Determine the (x, y) coordinate at the center of the cell enclosing the given text.  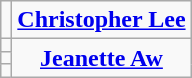
Christopher Lee (102, 20)
Jeanette Aw (102, 58)
